Identify which cell holds the provided text, then report its [X, Y] central coordinate. 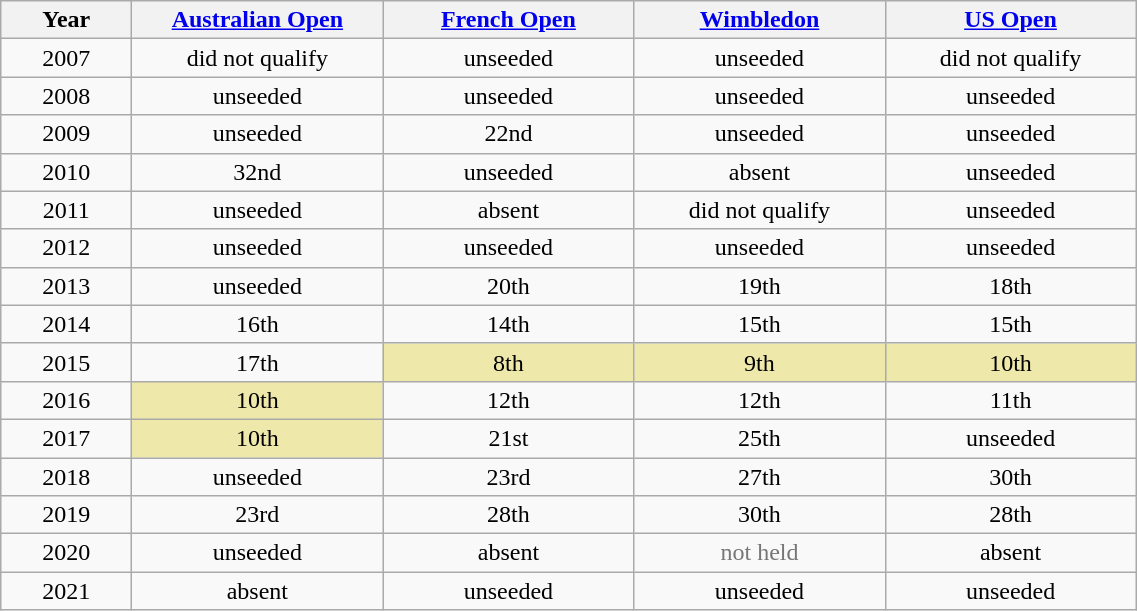
2021 [66, 591]
11th [1010, 400]
21st [508, 438]
2014 [66, 324]
US Open [1010, 20]
2020 [66, 553]
16th [258, 324]
2016 [66, 400]
19th [760, 286]
22nd [508, 134]
14th [508, 324]
2011 [66, 210]
2019 [66, 515]
2012 [66, 248]
Year [66, 20]
2013 [66, 286]
2008 [66, 96]
9th [760, 362]
2010 [66, 172]
18th [1010, 286]
2007 [66, 58]
2018 [66, 477]
2017 [66, 438]
32nd [258, 172]
8th [508, 362]
French Open [508, 20]
2015 [66, 362]
2009 [66, 134]
not held [760, 553]
20th [508, 286]
25th [760, 438]
17th [258, 362]
27th [760, 477]
Wimbledon [760, 20]
Australian Open [258, 20]
